Extract the (x, y) coordinate from the center of the cell holding the provided text.  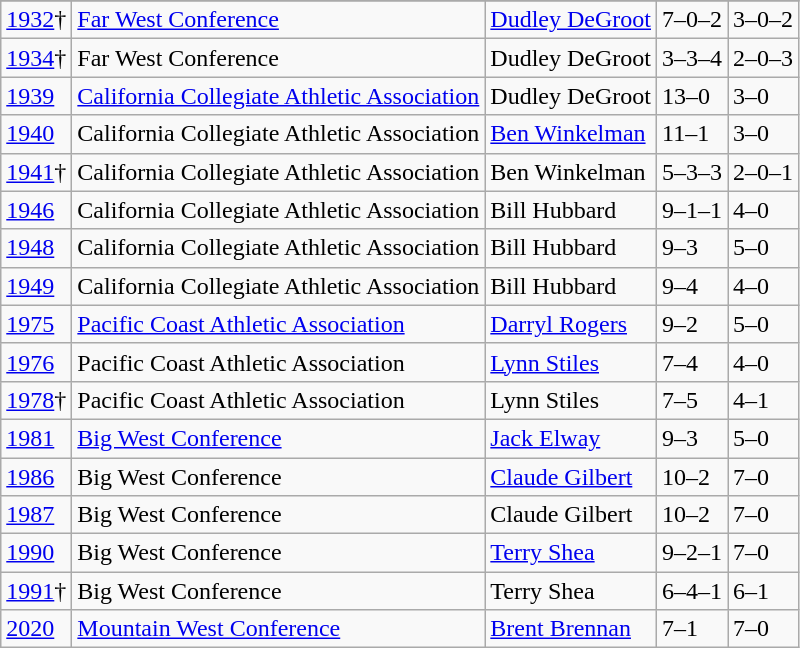
3–0–2 (764, 20)
1939 (36, 96)
Jack Elway (571, 438)
1990 (36, 553)
9–2 (692, 324)
1978† (36, 400)
1941† (36, 172)
1987 (36, 515)
1946 (36, 210)
2–0–1 (764, 172)
1940 (36, 134)
1991† (36, 591)
4–1 (764, 400)
Brent Brennan (571, 629)
7–4 (692, 362)
11–1 (692, 134)
1932† (36, 20)
3–3–4 (692, 58)
1934† (36, 58)
2020 (36, 629)
7–0–2 (692, 20)
9–1–1 (692, 210)
2–0–3 (764, 58)
1986 (36, 477)
1948 (36, 248)
1949 (36, 286)
1975 (36, 324)
6–4–1 (692, 591)
1981 (36, 438)
9–2–1 (692, 553)
7–5 (692, 400)
7–1 (692, 629)
9–4 (692, 286)
Mountain West Conference (278, 629)
6–1 (764, 591)
13–0 (692, 96)
Darryl Rogers (571, 324)
5–3–3 (692, 172)
1976 (36, 362)
